Detect which cell encompasses the target text, then output its [x, y] center coordinate. 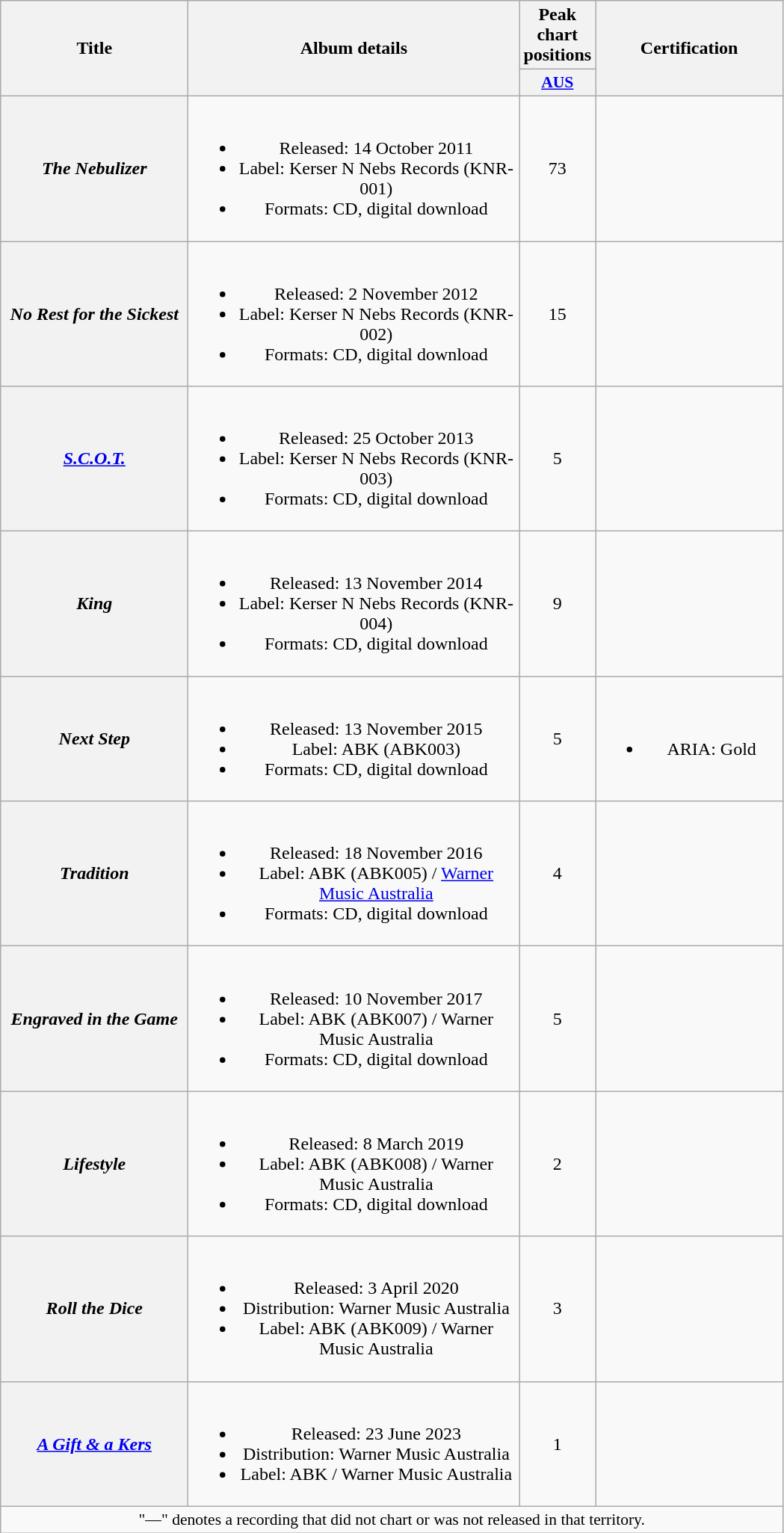
Released: 13 November 2015Label: ABK (ABK003)Formats: CD, digital download [354, 738]
Released: 14 October 2011Label: Kerser N Nebs Records (KNR-001)Formats: CD, digital download [354, 168]
Certification [689, 49]
King [94, 604]
2 [558, 1164]
A Gift & a Kers [94, 1444]
Released: 25 October 2013Label: Kerser N Nebs Records (KNR-003)Formats: CD, digital download [354, 459]
ARIA: Gold [689, 738]
15 [558, 313]
Released: 13 November 2014Label: Kerser N Nebs Records (KNR-004)Formats: CD, digital download [354, 604]
Released: 3 April 2020Distribution: Warner Music AustraliaLabel: ABK (ABK009) / Warner Music Australia [354, 1309]
Next Step [94, 738]
S.C.O.T. [94, 459]
1 [558, 1444]
"—" denotes a recording that did not chart or was not released in that territory. [392, 1520]
Title [94, 49]
3 [558, 1309]
Released: 8 March 2019Label: ABK (ABK008) / Warner Music AustraliaFormats: CD, digital download [354, 1164]
4 [558, 874]
Released: 18 November 2016Label: ABK (ABK005) / Warner Music AustraliaFormats: CD, digital download [354, 874]
Album details [354, 49]
The Nebulizer [94, 168]
Roll the Dice [94, 1309]
Lifestyle [94, 1164]
Released: 2 November 2012Label: Kerser N Nebs Records (KNR-002)Formats: CD, digital download [354, 313]
No Rest for the Sickest [94, 313]
73 [558, 168]
AUS [558, 83]
9 [558, 604]
Engraved in the Game [94, 1019]
Released: 23 June 2023Distribution: Warner Music AustraliaLabel: ABK / Warner Music Australia [354, 1444]
Peak chart positions [558, 35]
Tradition [94, 874]
Released: 10 November 2017Label: ABK (ABK007) / Warner Music AustraliaFormats: CD, digital download [354, 1019]
